From the cell containing the given text, extract its center point as (x, y) coordinate. 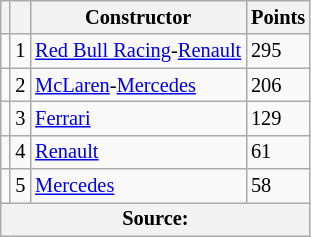
Constructor (138, 17)
206 (278, 85)
129 (278, 118)
Ferrari (138, 118)
4 (20, 152)
Renault (138, 152)
2 (20, 85)
Red Bull Racing-Renault (138, 51)
Points (278, 17)
58 (278, 186)
295 (278, 51)
61 (278, 152)
Source: (156, 219)
McLaren-Mercedes (138, 85)
Mercedes (138, 186)
3 (20, 118)
5 (20, 186)
1 (20, 51)
